Scan for the cell matching the given text and deliver its (X, Y) coordinate at center. 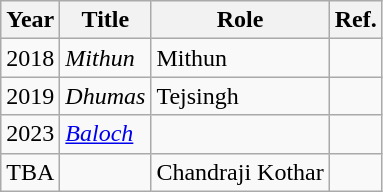
Baloch (106, 134)
Tejsingh (240, 96)
Dhumas (106, 96)
2019 (30, 96)
Title (106, 20)
Chandraji Kothar (240, 172)
Ref. (356, 20)
TBA (30, 172)
Year (30, 20)
2018 (30, 58)
2023 (30, 134)
Role (240, 20)
